Capture the cell that displays the provided text and extract its [X, Y] central coordinate. 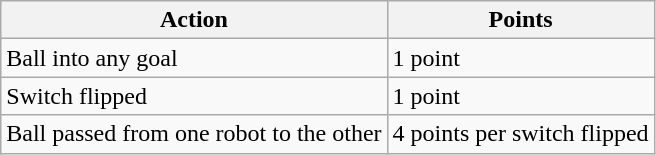
Ball passed from one robot to the other [194, 134]
Action [194, 20]
Switch flipped [194, 96]
4 points per switch flipped [520, 134]
Ball into any goal [194, 58]
Points [520, 20]
